Capture the cell that displays the provided text and extract its (X, Y) central coordinate. 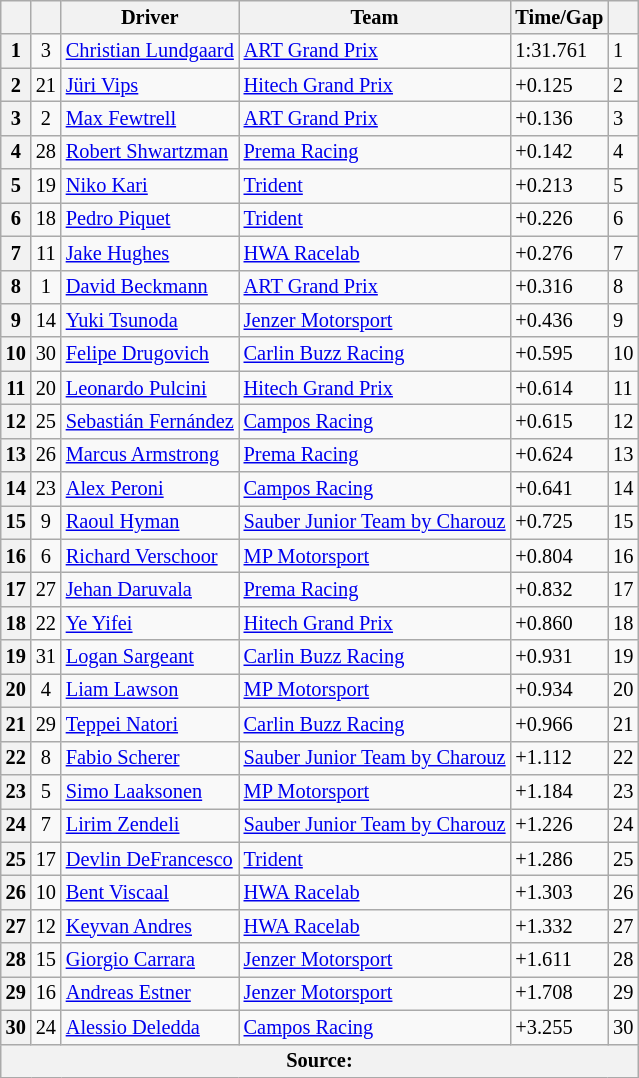
+0.142 (559, 152)
+0.276 (559, 253)
+0.213 (559, 186)
+1.332 (559, 926)
Christian Lundgaard (150, 51)
+0.966 (559, 724)
+1.112 (559, 758)
31 (46, 657)
Raoul Hyman (150, 522)
Max Fewtrell (150, 118)
Alex Peroni (150, 489)
+1.303 (559, 892)
Niko Kari (150, 186)
+1.611 (559, 960)
+0.725 (559, 522)
Andreas Estner (150, 993)
Jüri Vips (150, 85)
Ye Yifei (150, 623)
Giorgio Carrara (150, 960)
Liam Lawson (150, 690)
+1.708 (559, 993)
+3.255 (559, 1027)
+0.641 (559, 489)
Alessio Deledda (150, 1027)
Jehan Daruvala (150, 589)
Source: (320, 1061)
+0.860 (559, 623)
+0.931 (559, 657)
Devlin DeFrancesco (150, 859)
Pedro Piquet (150, 219)
David Beckmann (150, 287)
+1.286 (559, 859)
Lirim Zendeli (150, 825)
Keyvan Andres (150, 926)
Simo Laaksonen (150, 791)
+0.136 (559, 118)
+0.832 (559, 589)
+0.804 (559, 556)
+1.184 (559, 791)
Jake Hughes (150, 253)
+0.125 (559, 85)
+0.226 (559, 219)
Robert Shwartzman (150, 152)
+1.226 (559, 825)
+0.624 (559, 455)
Felipe Drugovich (150, 354)
Driver (150, 17)
+0.934 (559, 690)
+0.615 (559, 421)
Richard Verschoor (150, 556)
+0.436 (559, 320)
Fabio Scherer (150, 758)
+0.595 (559, 354)
+0.316 (559, 287)
Team (375, 17)
Sebastián Fernández (150, 421)
Yuki Tsunoda (150, 320)
1:31.761 (559, 51)
Leonardo Pulcini (150, 388)
Time/Gap (559, 17)
Logan Sargeant (150, 657)
Bent Viscaal (150, 892)
Teppei Natori (150, 724)
+0.614 (559, 388)
Marcus Armstrong (150, 455)
